From the cell containing the given text, extract its center point as [x, y] coordinate. 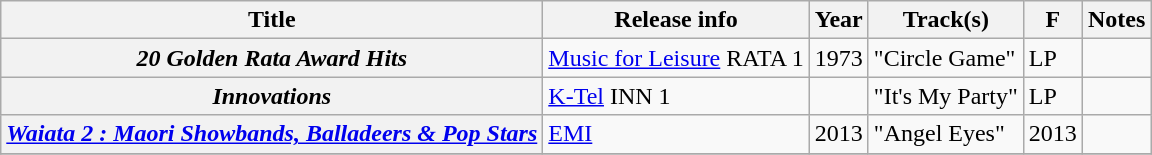
Waiata 2 : Maori Showbands, Balladeers & Pop Stars [272, 134]
"Circle Game" [946, 58]
1973 [838, 58]
"Angel Eyes" [946, 134]
EMI [676, 134]
Notes [1116, 20]
Track(s) [946, 20]
Title [272, 20]
20 Golden Rata Award Hits [272, 58]
Music for Leisure RATA 1 [676, 58]
Year [838, 20]
Release info [676, 20]
K-Tel INN 1 [676, 96]
Innovations [272, 96]
"It's My Party" [946, 96]
F [1052, 20]
